Search for the cell housing the specified text and yield its (x, y) center coordinate. 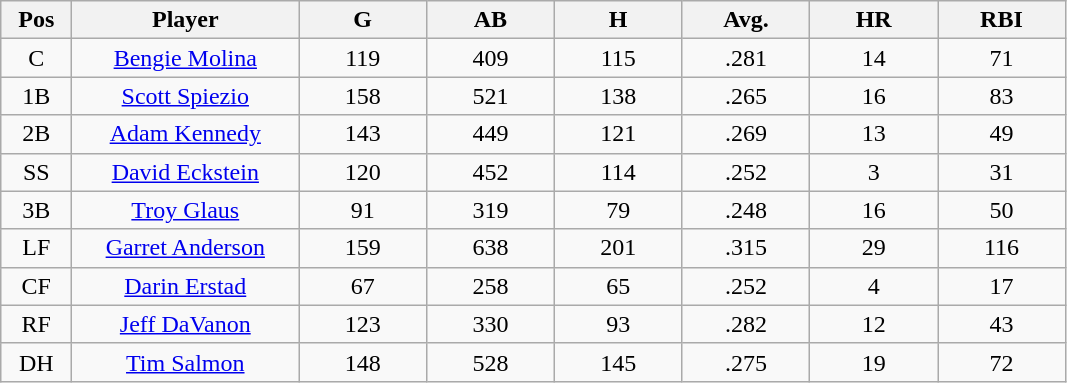
123 (363, 324)
638 (491, 248)
115 (618, 58)
17 (1002, 286)
91 (363, 210)
Troy Glaus (186, 210)
Jeff DaVanon (186, 324)
138 (618, 96)
Adam Kennedy (186, 134)
HR (874, 20)
Garret Anderson (186, 248)
.275 (746, 362)
528 (491, 362)
71 (1002, 58)
Darin Erstad (186, 286)
.265 (746, 96)
19 (874, 362)
67 (363, 286)
C (36, 58)
Tim Salmon (186, 362)
3 (874, 172)
114 (618, 172)
RBI (1002, 20)
258 (491, 286)
29 (874, 248)
116 (1002, 248)
83 (1002, 96)
SS (36, 172)
121 (618, 134)
.248 (746, 210)
201 (618, 248)
1B (36, 96)
148 (363, 362)
93 (618, 324)
Player (186, 20)
LF (36, 248)
4 (874, 286)
CF (36, 286)
G (363, 20)
49 (1002, 134)
Bengie Molina (186, 58)
AB (491, 20)
.281 (746, 58)
DH (36, 362)
.269 (746, 134)
319 (491, 210)
.315 (746, 248)
409 (491, 58)
2B (36, 134)
145 (618, 362)
119 (363, 58)
12 (874, 324)
120 (363, 172)
65 (618, 286)
Pos (36, 20)
31 (1002, 172)
452 (491, 172)
.282 (746, 324)
H (618, 20)
330 (491, 324)
14 (874, 58)
159 (363, 248)
521 (491, 96)
David Eckstein (186, 172)
Avg. (746, 20)
13 (874, 134)
79 (618, 210)
158 (363, 96)
50 (1002, 210)
143 (363, 134)
449 (491, 134)
RF (36, 324)
3B (36, 210)
Scott Spiezio (186, 96)
43 (1002, 324)
72 (1002, 362)
